Locate the cell with the specified text and output its [X, Y] center coordinate. 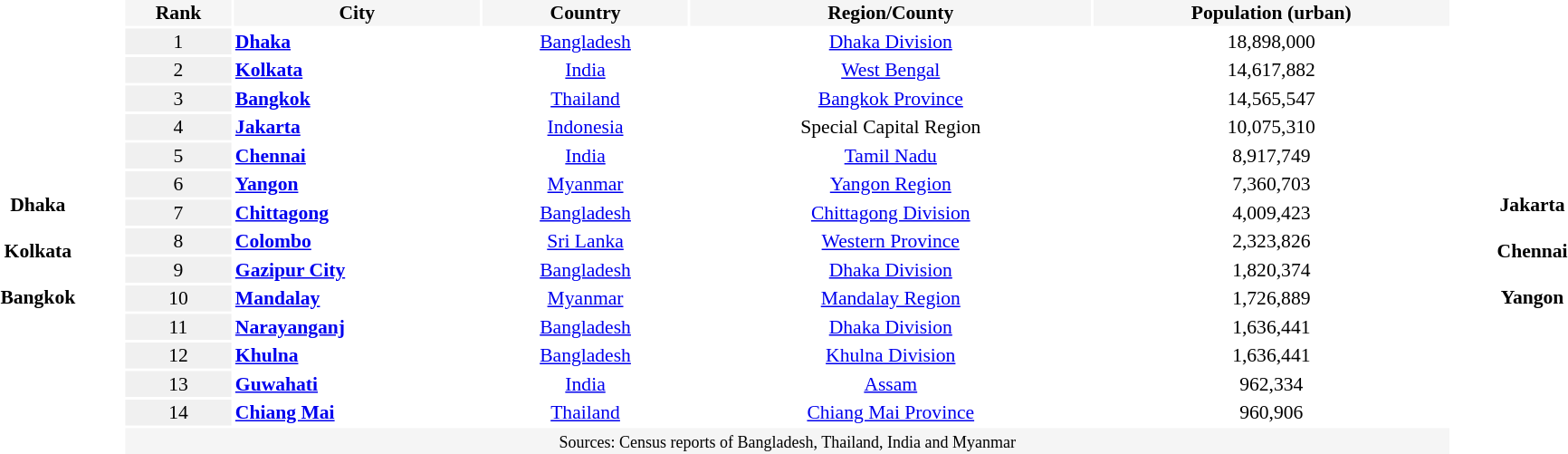
Chittagong [357, 212]
City [357, 13]
Indonesia [585, 127]
Jakarta [357, 127]
10 [179, 298]
Sources: Census reports of Bangladesh, Thailand, India and Myanmar [788, 440]
13 [179, 384]
5 [179, 156]
1,726,889 [1271, 298]
Guwahati [357, 384]
Sri Lanka [585, 241]
West Bengal [891, 70]
960,906 [1271, 412]
Mandalay [357, 298]
Chittagong Division [891, 212]
Rank [179, 13]
Tamil Nadu [891, 156]
Khulna Division [891, 355]
Western Province [891, 241]
Chiang Mai [357, 412]
Yangon [357, 184]
Bangkok [357, 98]
14 [179, 412]
2 [179, 70]
962,334 [1271, 384]
Special Capital Region [891, 127]
Chennai [357, 156]
10,075,310 [1271, 127]
Dhaka [357, 42]
6 [179, 184]
Region/County [891, 13]
8 [179, 241]
1 [179, 42]
Kolkata [357, 70]
2,323,826 [1271, 241]
18,898,000 [1271, 42]
3 [179, 98]
14,617,882 [1271, 70]
4 [179, 127]
4,009,423 [1271, 212]
14,565,547 [1271, 98]
Mandalay Region [891, 298]
Narayanganj [357, 326]
Chiang Mai Province [891, 412]
Colombo [357, 241]
Yangon Region [891, 184]
Bangkok Province [891, 98]
Assam [891, 384]
Country [585, 13]
Khulna [357, 355]
9 [179, 270]
12 [179, 355]
Gazipur City [357, 270]
11 [179, 326]
7,360,703 [1271, 184]
7 [179, 212]
Population (urban) [1271, 13]
1,820,374 [1271, 270]
8,917,749 [1271, 156]
